Determine the (x, y) coordinate at the center of the cell enclosing the given text.  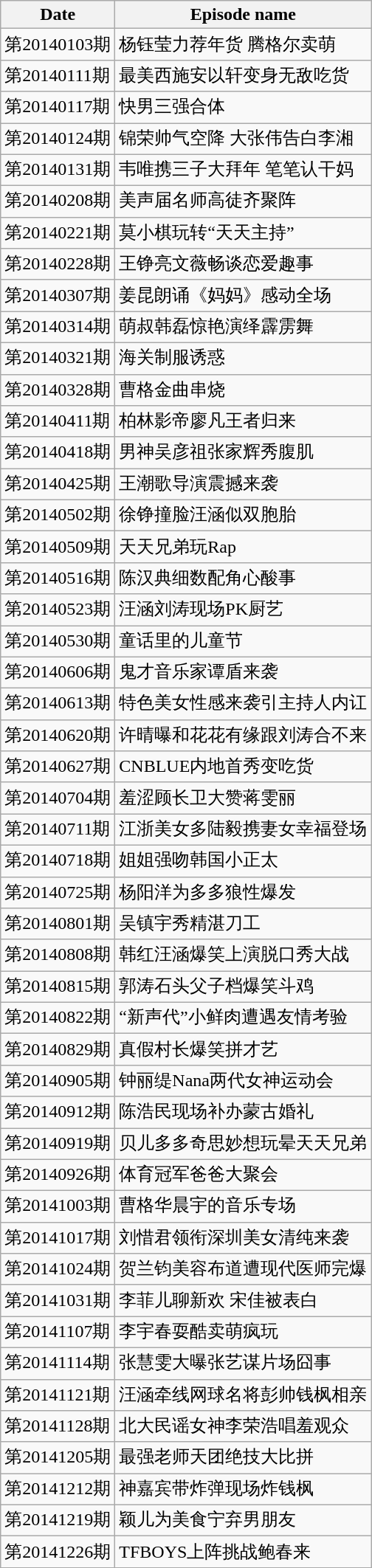
刘惜君领衔深圳美女清纯来袭 (244, 1238)
第20140228期 (58, 264)
第20140208期 (58, 202)
第20141003期 (58, 1207)
杨阳洋为多多狼性爆发 (244, 893)
第20140131期 (58, 170)
第20140418期 (58, 453)
第20140912期 (58, 1113)
第20141226期 (58, 1553)
韩红汪涵爆笑上演脱口秀大战 (244, 955)
郭涛石头父子档爆笑斗鸡 (244, 987)
第20141024期 (58, 1269)
陈汉典细数配角心酸事 (244, 578)
萌叔韩磊惊艳演绎霹雳舞 (244, 328)
北大民谣女神李荣浩唱羞观众 (244, 1427)
体育冠军爸爸大聚会 (244, 1175)
海关制服诱惑 (244, 359)
第20140509期 (58, 548)
Date (58, 15)
第20140516期 (58, 578)
第20140919期 (58, 1144)
美声届名师高徒齐聚阵 (244, 202)
童话里的儿童节 (244, 642)
第20140606期 (58, 673)
第20140314期 (58, 328)
柏林影帝廖凡王者归来 (244, 422)
第20140523期 (58, 609)
王铮亮文薇畅谈恋爱趣事 (244, 264)
第20141205期 (58, 1458)
第20140829期 (58, 1049)
神嘉宾带炸弹现场炸钱枫 (244, 1489)
曹格金曲串烧 (244, 390)
第20140718期 (58, 860)
男神吴彦祖张家辉秀腹肌 (244, 453)
徐铮撞脸汪涵似双胞胎 (244, 515)
最美西施安以轩变身无敌吃货 (244, 75)
第20141107期 (58, 1333)
许晴曝和花花有缘跟刘涛合不来 (244, 735)
第20140801期 (58, 924)
第20140124期 (58, 139)
第20140530期 (58, 642)
第20140704期 (58, 798)
贝儿多多奇思妙想玩晕天天兄弟 (244, 1144)
第20141031期 (58, 1300)
最强老师天团绝技大比拼 (244, 1458)
第20140117期 (58, 108)
第20140926期 (58, 1175)
贺兰钧美容布道遭现代医师完爆 (244, 1269)
羞涩顾长卫大赞蒋雯丽 (244, 798)
真假村长爆笑拼才艺 (244, 1049)
第20140111期 (58, 75)
第20140103期 (58, 44)
特色美女性感来袭引主持人内讧 (244, 704)
钟丽缇Nana两代女神运动会 (244, 1080)
第20140425期 (58, 484)
汪涵牵线网球名将彭帅钱枫相亲 (244, 1395)
陈浩民现场补办蒙古婚礼 (244, 1113)
Episode name (244, 15)
快男三强合体 (244, 108)
天天兄弟玩Rap (244, 548)
第20140307期 (58, 295)
李菲儿聊新欢 宋佳被表白 (244, 1300)
第20140502期 (58, 515)
第20140221期 (58, 233)
第20140328期 (58, 390)
第20141212期 (58, 1489)
鬼才音乐家谭盾来袭 (244, 673)
王潮歌导演震撼来袭 (244, 484)
第20140905期 (58, 1080)
第20140822期 (58, 1018)
江浙美女多陆毅携妻女幸福登场 (244, 829)
莫小棋玩转“天天主持” (244, 233)
CNBLUE内地首秀变吃货 (244, 767)
第20140321期 (58, 359)
曹格华晨宇的音乐专场 (244, 1207)
第20141114期 (58, 1364)
颖儿为美食宁弃男朋友 (244, 1520)
第20140815期 (58, 987)
张慧雯大曝张艺谋片场囧事 (244, 1364)
李宇春耍酷卖萌疯玩 (244, 1333)
第20140411期 (58, 422)
杨钰莹力荐年货 腾格尔卖萌 (244, 44)
第20141128期 (58, 1427)
第20140627期 (58, 767)
第20140725期 (58, 893)
第20141219期 (58, 1520)
吴镇宇秀精湛刀工 (244, 924)
韦唯携三子大拜年 笔笔认干妈 (244, 170)
第20140620期 (58, 735)
第20140808期 (58, 955)
“新声代”小鲜肉遭遇友情考验 (244, 1018)
汪涵刘涛现场PK厨艺 (244, 609)
姜昆朗诵《妈妈》感动全场 (244, 295)
TFBOYS上阵挑战鲍春来 (244, 1553)
姐姐强吻韩国小正太 (244, 860)
锦荣帅气空降 大张伟告白李湘 (244, 139)
第20140613期 (58, 704)
第20141121期 (58, 1395)
第20140711期 (58, 829)
第20141017期 (58, 1238)
